Return the [X, Y] coordinate for the center point of the cell that contains the specified text.  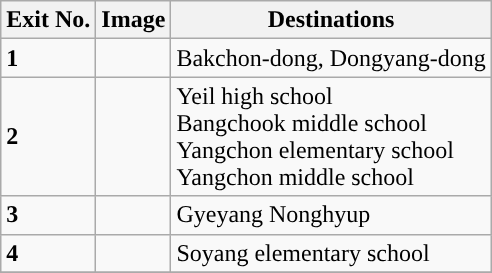
4 [48, 253]
Exit No. [48, 20]
Gyeyang Nonghyup [331, 215]
2 [48, 136]
Yeil high schoolBangchook middle schoolYangchon elementary schoolYangchon middle school [331, 136]
Soyang elementary school [331, 253]
Bakchon-dong, Dongyang-dong [331, 58]
Destinations [331, 20]
3 [48, 215]
Image [134, 20]
1 [48, 58]
